Provide the [X, Y] coordinate of the cell's center where the given text is located.  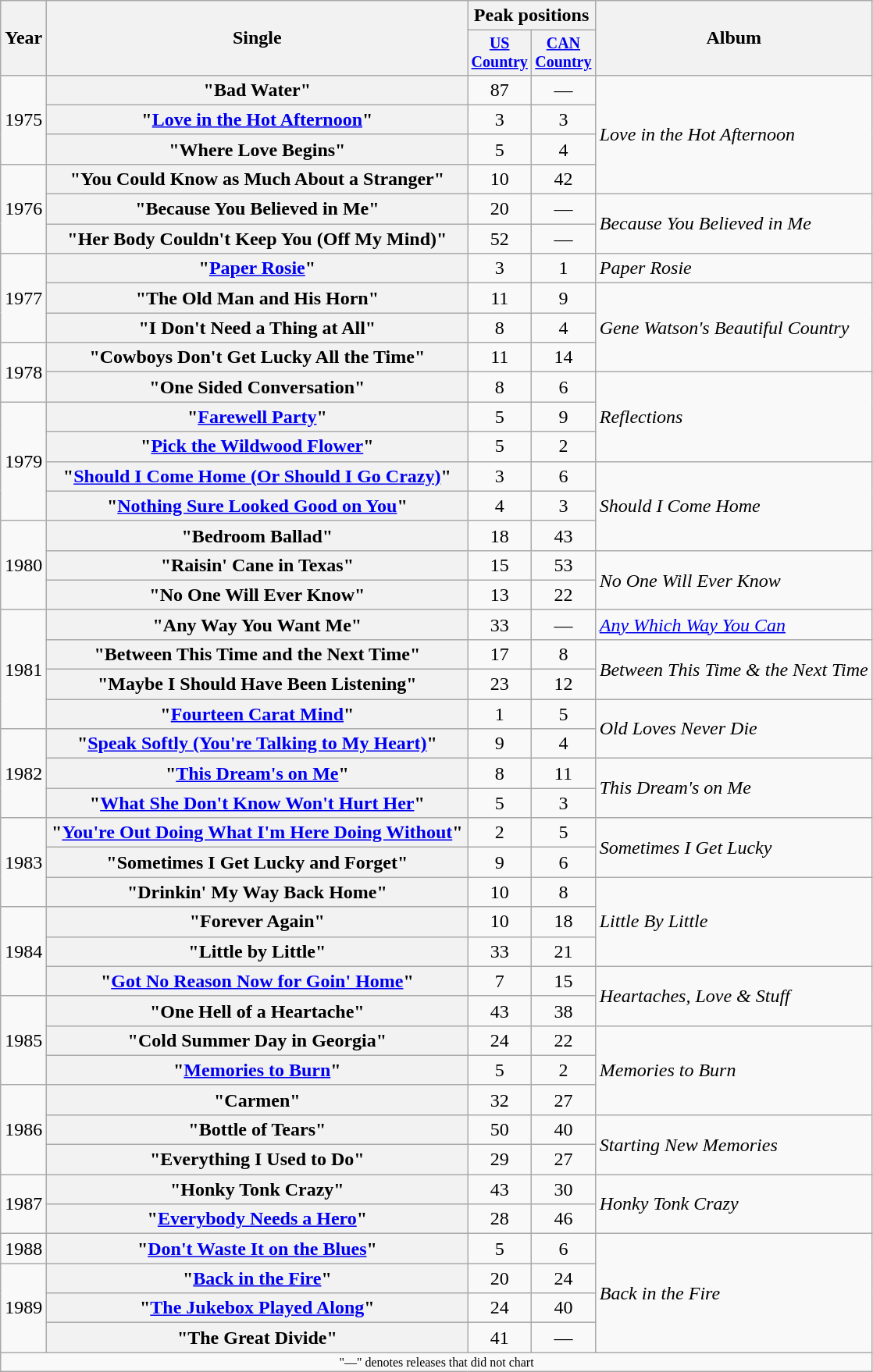
17 [500, 654]
"Don't Waste It on the Blues" [258, 1249]
1975 [23, 119]
Gene Watson's Beautiful Country [734, 328]
30 [564, 1189]
"This Dream's on Me" [258, 773]
"Paper Rosie" [258, 268]
52 [500, 239]
"One Sided Conversation" [258, 387]
"Raisin' Cane in Texas" [258, 565]
Because You Believed in Me [734, 224]
"Bad Water" [258, 90]
"Nothing Sure Looked Good on You" [258, 506]
"Bottle of Tears" [258, 1129]
"Where Love Begins" [258, 149]
Between This Time & the Next Time [734, 669]
"Cold Summer Day in Georgia" [258, 1040]
7 [500, 981]
"The Great Divide" [258, 1338]
Album [734, 38]
23 [500, 684]
46 [564, 1219]
Starting New Memories [734, 1144]
Sometimes I Get Lucky [734, 848]
1987 [23, 1204]
29 [500, 1160]
Heartaches, Love & Stuff [734, 996]
Honky Tonk Crazy [734, 1204]
"Sometimes I Get Lucky and Forget" [258, 862]
Any Which Way You Can [734, 624]
Paper Rosie [734, 268]
"The Jukebox Played Along" [258, 1308]
This Dream's on Me [734, 788]
"You're Out Doing What I'm Here Doing Without" [258, 833]
1988 [23, 1249]
1989 [23, 1308]
"Back in the Fire" [258, 1278]
50 [500, 1129]
21 [564, 951]
"One Hell of a Heartache" [258, 1011]
Love in the Hot Afternoon [734, 134]
14 [564, 357]
1985 [23, 1040]
US Country [500, 53]
"You Could Know as Much About a Stranger" [258, 179]
"Speak Softly (You're Talking to My Heart)" [258, 744]
53 [564, 565]
"Drinkin' My Way Back Home" [258, 892]
"Any Way You Want Me" [258, 624]
"Maybe I Should Have Been Listening" [258, 684]
"Little by Little" [258, 951]
"Forever Again" [258, 922]
"Everything I Used to Do" [258, 1160]
12 [564, 684]
Reflections [734, 417]
1979 [23, 461]
"Fourteen Carat Mind" [258, 714]
"Because You Believed in Me" [258, 209]
1976 [23, 208]
"Farewell Party" [258, 417]
1980 [23, 565]
1978 [23, 372]
"Carmen" [258, 1100]
Should I Come Home [734, 506]
1986 [23, 1129]
41 [500, 1338]
CAN Country [564, 53]
"Memories to Burn" [258, 1070]
32 [500, 1100]
42 [564, 179]
No One Will Ever Know [734, 580]
1982 [23, 773]
Memories to Burn [734, 1070]
38 [564, 1011]
"—" denotes releases that did not chart [437, 1362]
"I Don't Need a Thing at All" [258, 328]
"Should I Come Home (Or Should I Go Crazy)" [258, 476]
"Between This Time and the Next Time" [258, 654]
"Everybody Needs a Hero" [258, 1219]
28 [500, 1219]
Old Loves Never Die [734, 729]
1984 [23, 951]
"Bedroom Ballad" [258, 535]
"Got No Reason Now for Goin' Home" [258, 981]
"Cowboys Don't Get Lucky All the Time" [258, 357]
"What She Don't Know Won't Hurt Her" [258, 803]
1977 [23, 298]
"Love in the Hot Afternoon" [258, 119]
1983 [23, 862]
Year [23, 38]
"No One Will Ever Know" [258, 595]
1981 [23, 669]
"Honky Tonk Crazy" [258, 1189]
Back in the Fire [734, 1293]
87 [500, 90]
Little By Little [734, 922]
Peak positions [531, 16]
"Pick the Wildwood Flower" [258, 446]
"Her Body Couldn't Keep You (Off My Mind)" [258, 239]
13 [500, 595]
"The Old Man and His Horn" [258, 298]
Single [258, 38]
